Extract the (x, y) coordinate from the center of the cell holding the provided text.  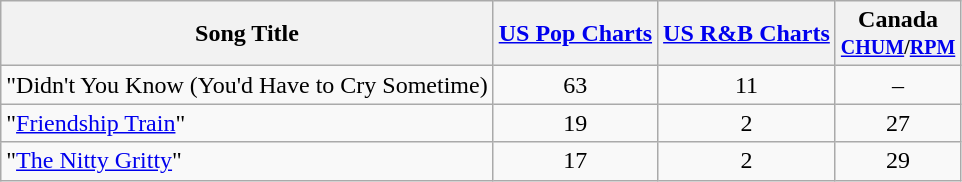
19 (575, 123)
– (898, 85)
US Pop Charts (575, 34)
CanadaCHUM/RPM (898, 34)
Song Title (247, 34)
US R&B Charts (747, 34)
"The Nitty Gritty" (247, 161)
29 (898, 161)
63 (575, 85)
11 (747, 85)
"Didn't You Know (You'd Have to Cry Sometime) (247, 85)
27 (898, 123)
17 (575, 161)
"Friendship Train" (247, 123)
